Output the (x, y) coordinate of the center of the cell containing the given text.  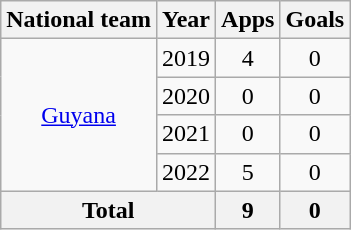
Guyana (79, 115)
Goals (315, 20)
4 (248, 58)
2022 (186, 172)
Year (186, 20)
5 (248, 172)
National team (79, 20)
Total (108, 210)
2020 (186, 96)
2021 (186, 134)
Apps (248, 20)
2019 (186, 58)
9 (248, 210)
